Output the [X, Y] coordinate of the center of the cell containing the given text.  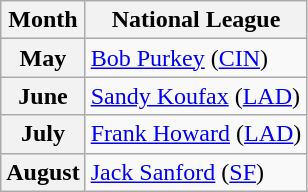
May [43, 58]
Jack Sanford (SF) [196, 172]
Frank Howard (LAD) [196, 134]
Sandy Koufax (LAD) [196, 96]
Month [43, 20]
July [43, 134]
National League [196, 20]
August [43, 172]
Bob Purkey (CIN) [196, 58]
June [43, 96]
